Locate the cell with the specified text and output its (x, y) center coordinate. 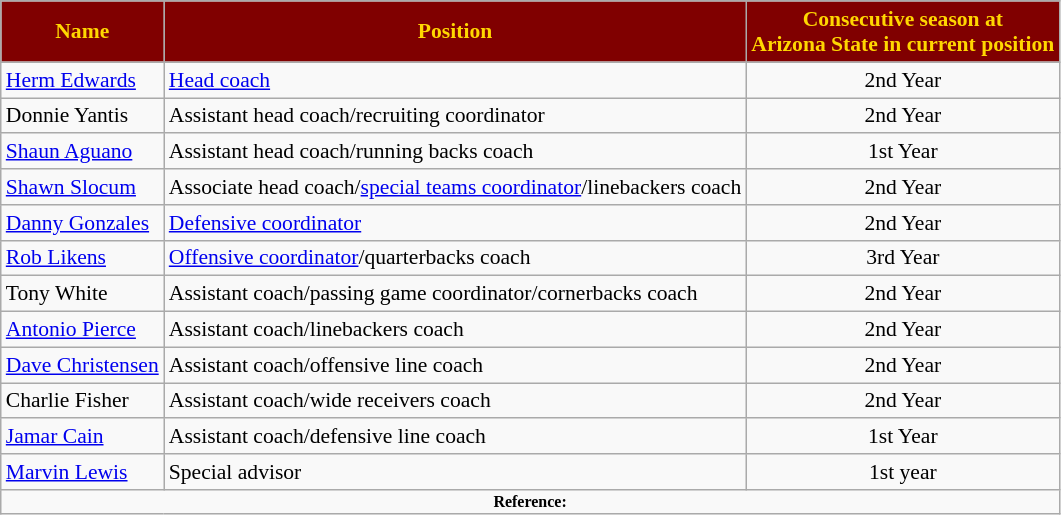
Defensive coordinator (456, 223)
Shawn Slocum (82, 187)
3rd Year (902, 258)
Marvin Lewis (82, 472)
Herm Edwards (82, 80)
Associate head coach/special teams coordinator/linebackers coach (456, 187)
Name (82, 32)
Consecutive season atArizona State in current position (902, 32)
Assistant coach/offensive line coach (456, 365)
Antonio Pierce (82, 330)
Tony White (82, 294)
Assistant coach/linebackers coach (456, 330)
Position (456, 32)
Reference: (530, 502)
Shaun Aguano (82, 152)
Assistant coach/passing game coordinator/cornerbacks coach (456, 294)
Assistant head coach/running backs coach (456, 152)
Assistant coach/defensive line coach (456, 437)
Assistant head coach/recruiting coordinator (456, 116)
Rob Likens (82, 258)
Special advisor (456, 472)
Danny Gonzales (82, 223)
Charlie Fisher (82, 401)
Offensive coordinator/quarterbacks coach (456, 258)
Jamar Cain (82, 437)
1st year (902, 472)
Assistant coach/wide receivers coach (456, 401)
Head coach (456, 80)
Donnie Yantis (82, 116)
Dave Christensen (82, 365)
